Determine the [X, Y] coordinate at the center of the cell enclosing the given text.  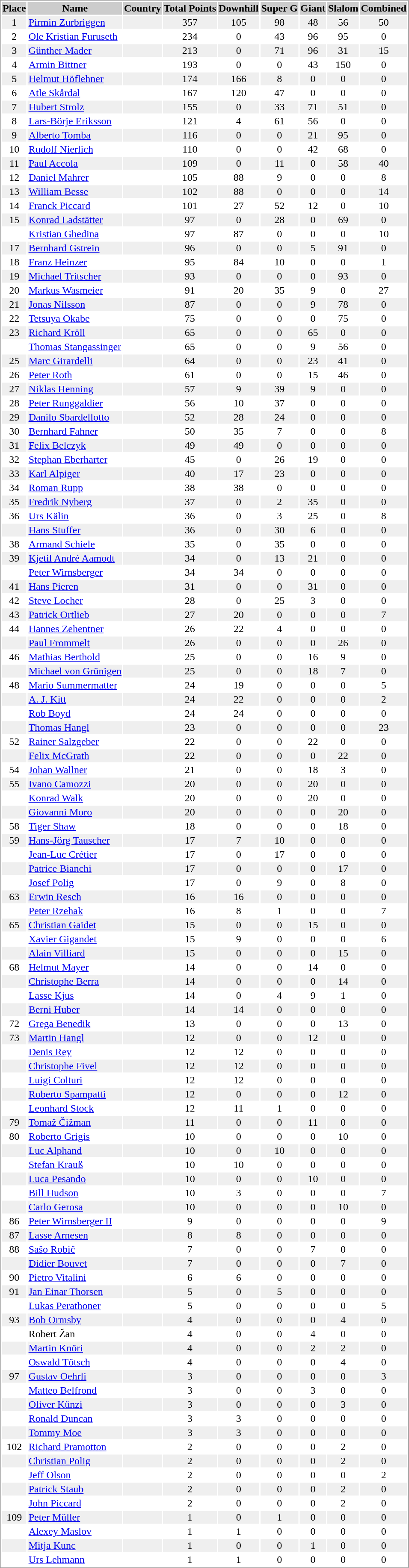
Mathias Berthold [75, 657]
John Piccard [75, 1503]
Hubert Strolz [75, 107]
Armand Schiele [75, 544]
Lasse Arnesen [75, 1236]
86 [14, 1221]
Thomas Stangassinger [75, 347]
Rainer Salzgeber [75, 741]
Helmut Höflehner [75, 79]
Bill Hudson [75, 1193]
Karl Alpiger [75, 474]
80 [14, 1136]
Robert Žan [75, 1334]
Grega Benedik [75, 1024]
167 [190, 93]
51 [343, 107]
Leonhard Stock [75, 1108]
72 [14, 1024]
Franz Heinzer [75, 262]
Niklas Henning [75, 389]
Alain Villiard [75, 953]
Hans-Jörg Tauscher [75, 841]
Giant [313, 8]
Kristian Ghedina [75, 234]
193 [190, 65]
73 [14, 1038]
Christian Polig [75, 1461]
Konrad Walk [75, 798]
47 [280, 93]
Luc Alphand [75, 1151]
Oswald Tötsch [75, 1362]
Alexey Maslov [75, 1531]
Patrice Bianchi [75, 869]
Hannes Zehentner [75, 629]
90 [14, 1277]
Markus Wasmeier [75, 290]
Peter Wirnsberger [75, 572]
57 [190, 389]
Oliver Künzi [75, 1405]
Marc Girardelli [75, 361]
Didier Bouvet [75, 1264]
213 [190, 51]
Christian Gaidet [75, 925]
Pietro Vitalini [75, 1277]
Daniel Mahrer [75, 177]
Name [75, 8]
Danilo Sbardellotto [75, 418]
A. J. Kitt [75, 700]
29 [14, 418]
Tomaž Čižman [75, 1123]
Peter Wirnsberger II [75, 1221]
Felix McGrath [75, 756]
Jeff Olson [75, 1475]
78 [343, 305]
Hans Stuffer [75, 530]
Bob Ormsby [75, 1320]
Roberto Grigis [75, 1136]
Paul Accola [75, 164]
Berni Huber [75, 1010]
Place [14, 8]
Hans Pieren [75, 587]
Konrad Ladstätter [75, 220]
Ole Kristian Furuseth [75, 36]
Pirmin Zurbriggen [75, 23]
Erwin Resch [75, 897]
Peter Roth [75, 375]
Johan Wallner [75, 770]
Michael Tritscher [75, 277]
Urs Kälin [75, 516]
Jean-Luc Crétier [75, 854]
Martin Hangl [75, 1038]
Country [142, 8]
110 [190, 149]
Tiger Shaw [75, 826]
Downhill [239, 8]
Lukas Perathoner [75, 1306]
174 [190, 79]
Patrick Staub [75, 1489]
Mitja Kunc [75, 1546]
Slalom [343, 8]
121 [190, 121]
Combined [384, 8]
Tetsuya Okabe [75, 318]
Lasse Kjus [75, 995]
Roberto Spampatti [75, 1094]
45 [190, 459]
Total Points [190, 8]
150 [343, 65]
Tommy Moe [75, 1433]
Carlo Gerosa [75, 1207]
120 [239, 93]
Giovanni Moro [75, 812]
Ronald Duncan [75, 1418]
Rob Boyd [75, 713]
55 [14, 784]
32 [14, 459]
Michael von Grünigen [75, 671]
Jan Einar Thorsen [75, 1292]
Steve Locher [75, 600]
166 [239, 79]
Helmut Mayer [75, 967]
Urs Lehmann [75, 1559]
84 [239, 262]
Franck Piccard [75, 206]
Luca Pesando [75, 1179]
Luigi Colturi [75, 1080]
69 [343, 220]
Roman Rupp [75, 488]
79 [14, 1123]
155 [190, 107]
Atle Skårdal [75, 93]
Jonas Nilsson [75, 305]
Fredrik Nyberg [75, 502]
Matteo Belfrond [75, 1390]
Peter Rzehak [75, 911]
Denis Rey [75, 1052]
357 [190, 23]
101 [190, 206]
Stephan Eberharter [75, 459]
Bernhard Fahner [75, 431]
Christophe Berra [75, 982]
Peter Runggaldier [75, 403]
Christophe Fivel [75, 1066]
Bernhard Gstrein [75, 248]
Josef Polig [75, 883]
Lars-Börje Eriksson [75, 121]
Kjetil André Aamodt [75, 559]
Armin Bittner [75, 65]
William Besse [75, 192]
64 [190, 361]
Super G [280, 8]
Peter Müller [75, 1518]
Patrick Ortlieb [75, 615]
44 [14, 629]
54 [14, 770]
116 [190, 135]
234 [190, 36]
Sašo Robič [75, 1249]
63 [14, 897]
Mario Summermatter [75, 685]
59 [14, 841]
Thomas Hangl [75, 728]
Richard Pramotton [75, 1447]
Xavier Gigandet [75, 939]
Paul Frommelt [75, 643]
Alberto Tomba [75, 135]
Rudolf Nierlich [75, 149]
98 [280, 23]
Ivano Camozzi [75, 784]
Stefan Krauß [75, 1165]
Günther Mader [75, 51]
Gustav Oehrli [75, 1377]
Richard Kröll [75, 333]
Martin Knöri [75, 1348]
Felix Belczyk [75, 446]
